Return [x, y] of the center of cell containing provided text 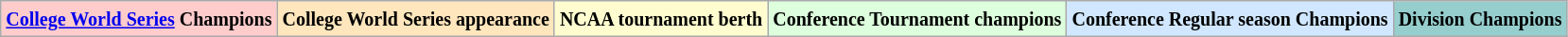
NCAA tournament berth [660, 19]
College World Series Champions [139, 19]
Division Champions [1480, 19]
College World Series appearance [416, 19]
Conference Regular season Champions [1229, 19]
Conference Tournament champions [917, 19]
